Capture the cell that displays the provided text and extract its [x, y] central coordinate. 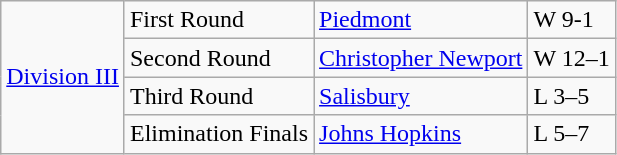
L 5–7 [572, 134]
W 9-1 [572, 20]
Division III [63, 77]
First Round [218, 20]
Elimination Finals [218, 134]
Second Round [218, 58]
Salisbury [421, 96]
Christopher Newport [421, 58]
L 3–5 [572, 96]
Piedmont [421, 20]
Johns Hopkins [421, 134]
W 12–1 [572, 58]
Third Round [218, 96]
